Search for the cell housing the specified text and yield its (x, y) center coordinate. 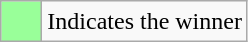
Indicates the winner (145, 22)
